Pinpoint the cell where the given text exists, returning its [X, Y] midpoint coordinate. 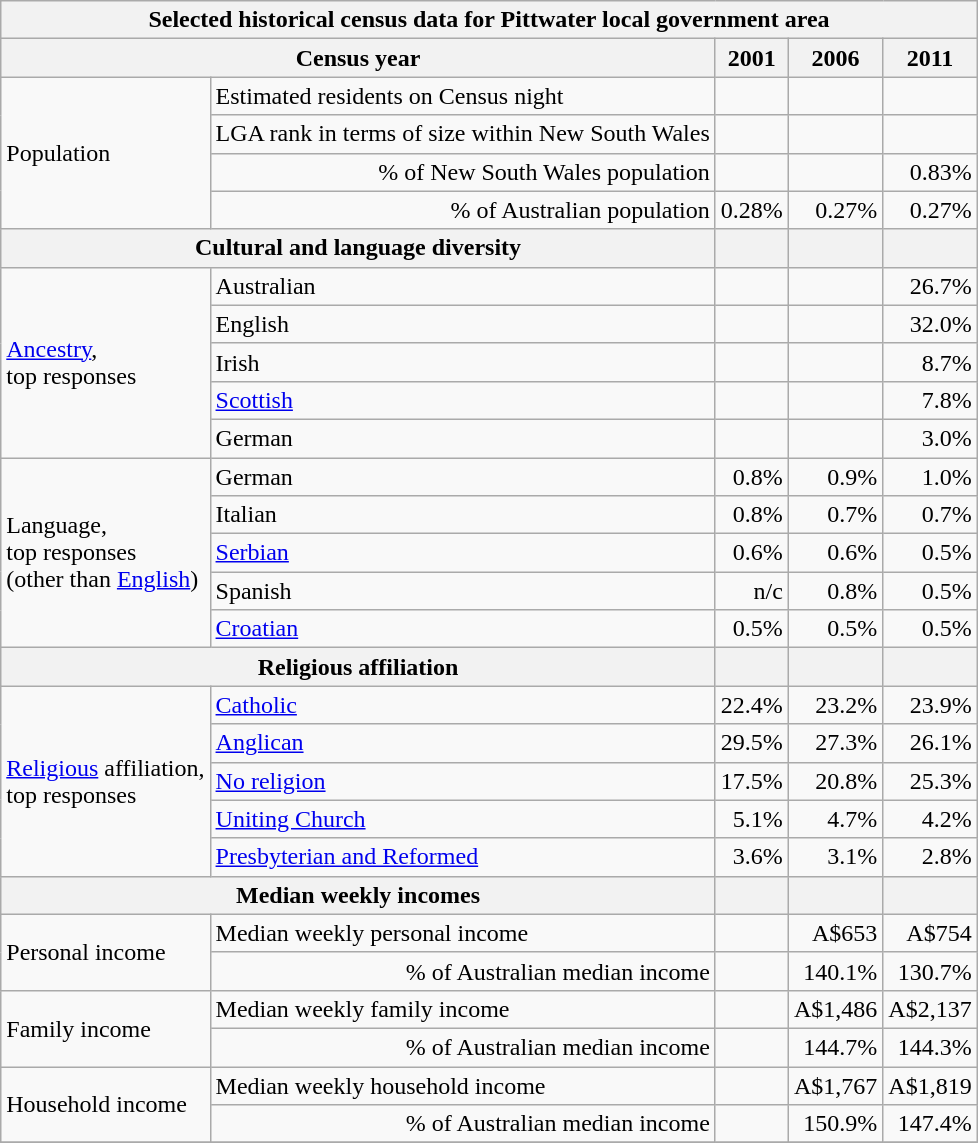
Religious affiliation,top responses [106, 781]
A$1,819 [930, 1085]
% of New South Wales population [462, 172]
2.8% [930, 857]
23.9% [930, 705]
Italian [462, 515]
English [462, 324]
Family income [106, 1028]
144.7% [835, 1047]
Religious affiliation [358, 667]
Median weekly incomes [358, 895]
Croatian [462, 629]
3.0% [930, 438]
Irish [462, 362]
Personal income [106, 952]
17.5% [752, 781]
No religion [462, 781]
A$754 [930, 933]
Uniting Church [462, 819]
7.8% [930, 400]
Census year [358, 58]
A$2,137 [930, 1009]
29.5% [752, 743]
2011 [930, 58]
20.8% [835, 781]
Presbyterian and Reformed [462, 857]
3.1% [835, 857]
2001 [752, 58]
130.7% [930, 971]
Language,top responses(other than English) [106, 553]
LGA rank in terms of size within New South Wales [462, 134]
A$653 [835, 933]
Scottish [462, 400]
Anglican [462, 743]
Spanish [462, 591]
8.7% [930, 362]
0.28% [752, 210]
Population [106, 153]
A$1,486 [835, 1009]
Serbian [462, 553]
3.6% [752, 857]
n/c [752, 591]
Household income [106, 1104]
Median weekly household income [462, 1085]
Ancestry,top responses [106, 362]
0.83% [930, 172]
Australian [462, 286]
144.3% [930, 1047]
147.4% [930, 1124]
Catholic [462, 705]
26.1% [930, 743]
0.9% [835, 477]
5.1% [752, 819]
Median weekly personal income [462, 933]
% of Australian population [462, 210]
27.3% [835, 743]
140.1% [835, 971]
Estimated residents on Census night [462, 96]
25.3% [930, 781]
23.2% [835, 705]
Cultural and language diversity [358, 248]
4.2% [930, 819]
150.9% [835, 1124]
22.4% [752, 705]
2006 [835, 58]
26.7% [930, 286]
Median weekly family income [462, 1009]
32.0% [930, 324]
A$1,767 [835, 1085]
Selected historical census data for Pittwater local government area [489, 20]
4.7% [835, 819]
1.0% [930, 477]
